Search for the cell housing the specified text and yield its (x, y) center coordinate. 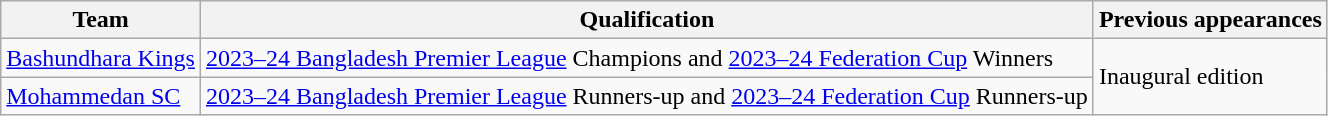
Previous appearances (1210, 20)
2023–24 Bangladesh Premier League Runners-up and 2023–24 Federation Cup Runners-up (646, 96)
Bashundhara Kings (101, 58)
Mohammedan SC (101, 96)
2023–24 Bangladesh Premier League Champions and 2023–24 Federation Cup Winners (646, 58)
Team (101, 20)
Inaugural edition (1210, 77)
Qualification (646, 20)
